Locate the cell with the specified text and output its (x, y) center coordinate. 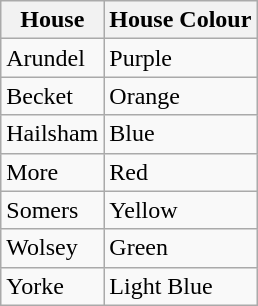
Yellow (180, 210)
More (52, 172)
Light Blue (180, 286)
Becket (52, 96)
House Colour (180, 20)
House (52, 20)
Blue (180, 134)
Green (180, 248)
Wolsey (52, 248)
Arundel (52, 58)
Purple (180, 58)
Somers (52, 210)
Hailsham (52, 134)
Yorke (52, 286)
Red (180, 172)
Orange (180, 96)
